Find where the given text appears and provide that cell's center as (x, y) coordinate. 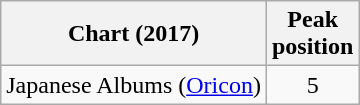
Japanese Albums (Oricon) (134, 85)
Chart (2017) (134, 34)
Peakposition (312, 34)
5 (312, 85)
